Pinpoint the cell where the given text exists, returning its (X, Y) midpoint coordinate. 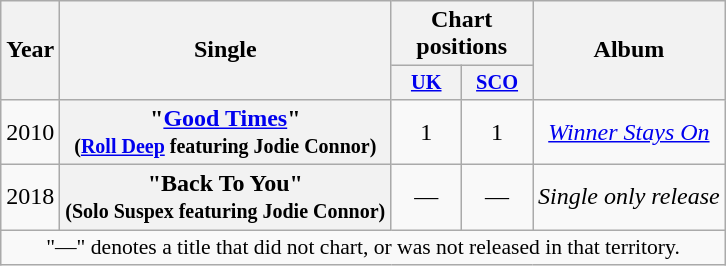
"—" denotes a title that did not chart, or was not released in that territory. (364, 248)
"Back To You"(Solo Suspex featuring Jodie Connor) (226, 198)
Album (628, 50)
Single only release (628, 198)
Winner Stays On (628, 132)
Chartpositions (462, 34)
Year (30, 50)
"Good Times"(Roll Deep featuring Jodie Connor) (226, 132)
UK (426, 83)
2018 (30, 198)
2010 (30, 132)
SCO (498, 83)
Single (226, 50)
